Pinpoint the cell where the given text exists, returning its (X, Y) midpoint coordinate. 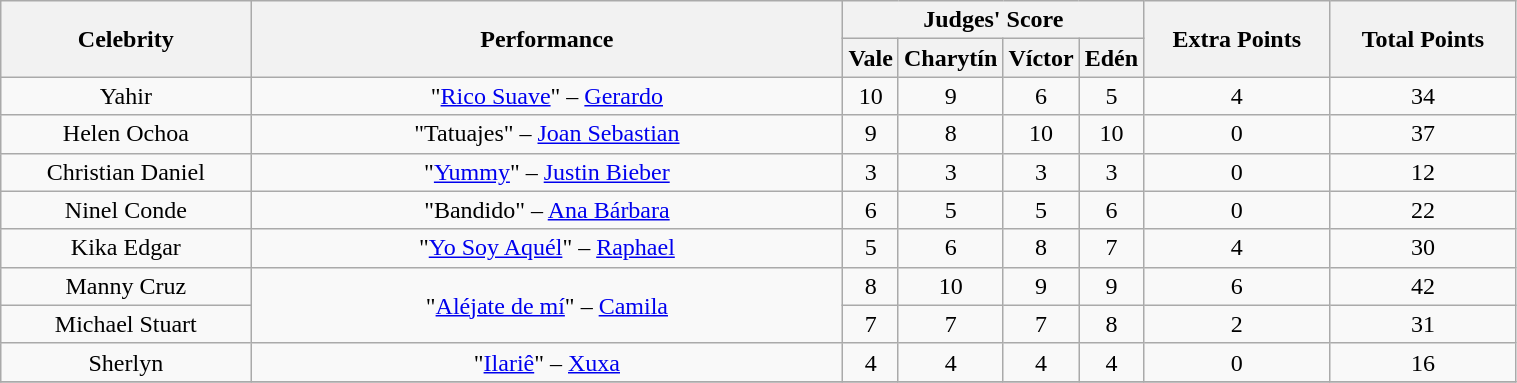
37 (1423, 134)
"Bandido" – Ana Bárbara (547, 210)
Celebrity (126, 39)
Yahir (126, 96)
Kika Edgar (126, 248)
"Aléjate de mí" – Camila (547, 305)
12 (1423, 172)
"Rico Suave" – Gerardo (547, 96)
22 (1423, 210)
2 (1237, 324)
30 (1423, 248)
Víctor (1041, 58)
Sherlyn (126, 362)
Total Points (1423, 39)
34 (1423, 96)
Performance (547, 39)
31 (1423, 324)
"Yummy" – Justin Bieber (547, 172)
Helen Ochoa (126, 134)
Judges' Score (994, 20)
Vale (871, 58)
"Tatuajes" – Joan Sebastian (547, 134)
"Ilariê" – Xuxa (547, 362)
Extra Points (1237, 39)
16 (1423, 362)
Michael Stuart (126, 324)
Christian Daniel (126, 172)
Ninel Conde (126, 210)
"Yo Soy Aquél" – Raphael (547, 248)
Manny Cruz (126, 286)
Charytín (950, 58)
42 (1423, 286)
Edén (1111, 58)
